Identify which cell holds the provided text, then report its [X, Y] central coordinate. 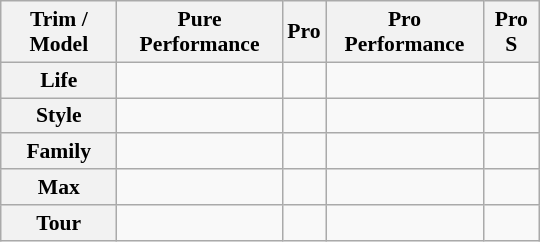
Pure Performance [200, 32]
Family [59, 152]
Pro Performance [405, 32]
Pro S [511, 32]
Tour [59, 223]
Max [59, 187]
Life [59, 80]
Pro [304, 32]
Trim / Model [59, 32]
Style [59, 116]
